Identify which cell holds the provided text, then report its (X, Y) central coordinate. 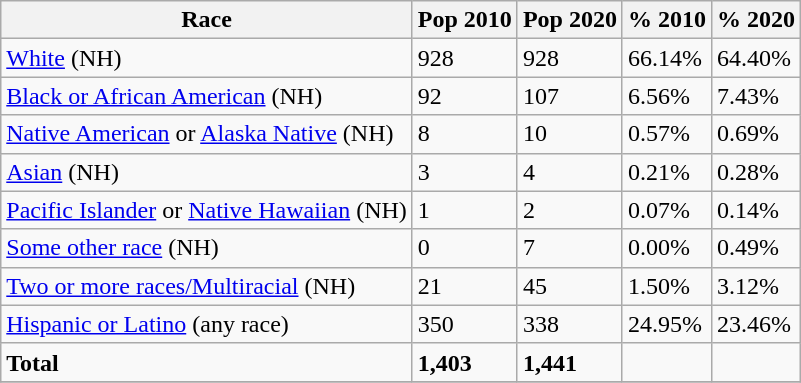
% 2010 (666, 20)
4 (570, 172)
Two or more races/Multiracial (NH) (207, 286)
0.57% (666, 134)
8 (464, 134)
0 (464, 248)
0.07% (666, 210)
Hispanic or Latino (any race) (207, 324)
350 (464, 324)
Some other race (NH) (207, 248)
7.43% (756, 96)
Pacific Islander or Native Hawaiian (NH) (207, 210)
Black or African American (NH) (207, 96)
Total (207, 362)
24.95% (666, 324)
0.14% (756, 210)
23.46% (756, 324)
10 (570, 134)
White (NH) (207, 58)
7 (570, 248)
Native American or Alaska Native (NH) (207, 134)
0.00% (666, 248)
0.28% (756, 172)
1,403 (464, 362)
92 (464, 96)
45 (570, 286)
2 (570, 210)
0.69% (756, 134)
Pop 2010 (464, 20)
1 (464, 210)
338 (570, 324)
0.49% (756, 248)
0.21% (666, 172)
% 2020 (756, 20)
Pop 2020 (570, 20)
Race (207, 20)
66.14% (666, 58)
21 (464, 286)
107 (570, 96)
Asian (NH) (207, 172)
64.40% (756, 58)
3 (464, 172)
1,441 (570, 362)
6.56% (666, 96)
1.50% (666, 286)
3.12% (756, 286)
